For the text-containing cell, return its midpoint in (x, y) coordinate format. 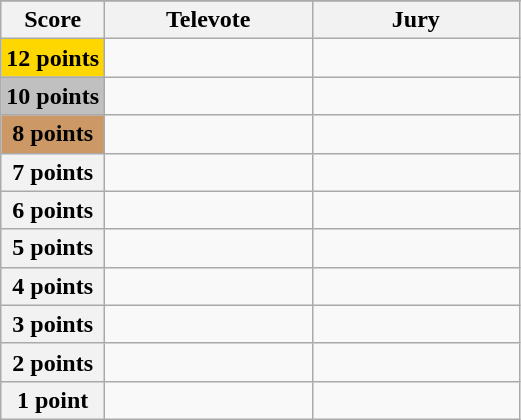
1 point (53, 400)
3 points (53, 324)
4 points (53, 286)
Score (53, 20)
2 points (53, 362)
Jury (416, 20)
12 points (53, 58)
7 points (53, 172)
8 points (53, 134)
5 points (53, 248)
10 points (53, 96)
6 points (53, 210)
Televote (209, 20)
